Locate the cell with the specified text and output its (x, y) center coordinate. 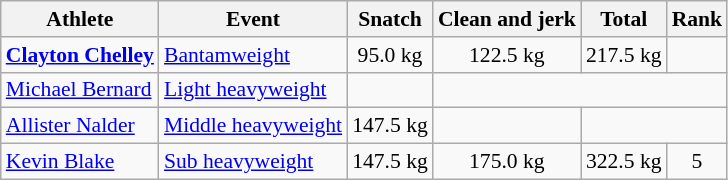
Event (253, 19)
122.5 kg (507, 55)
95.0 kg (390, 55)
Light heavyweight (253, 90)
Total (624, 19)
Snatch (390, 19)
Clayton Chelley (80, 55)
Clean and jerk (507, 19)
Rank (698, 19)
Athlete (80, 19)
217.5 kg (624, 55)
175.0 kg (507, 162)
Bantamweight (253, 55)
Kevin Blake (80, 162)
Michael Bernard (80, 90)
Middle heavyweight (253, 126)
Sub heavyweight (253, 162)
5 (698, 162)
322.5 kg (624, 162)
Allister Nalder (80, 126)
